Provide the [x, y] coordinate of the cell's center where the given text is located.  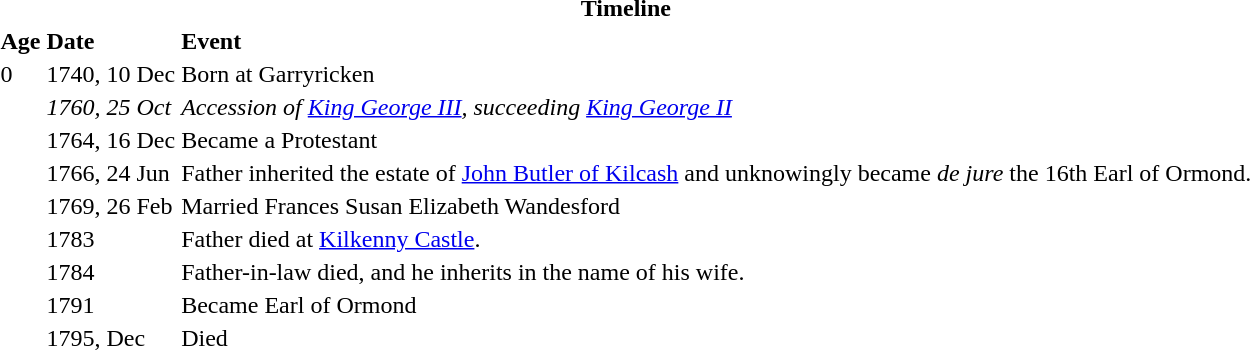
1791 [111, 305]
1740, 10 Dec [111, 74]
1769, 26 Feb [111, 206]
1764, 16 Dec [111, 140]
1784 [111, 272]
1760, 25 Oct [111, 107]
Date [111, 41]
1783 [111, 239]
1766, 24 Jun [111, 173]
